Output the [x, y] coordinate of the center of the cell containing the given text.  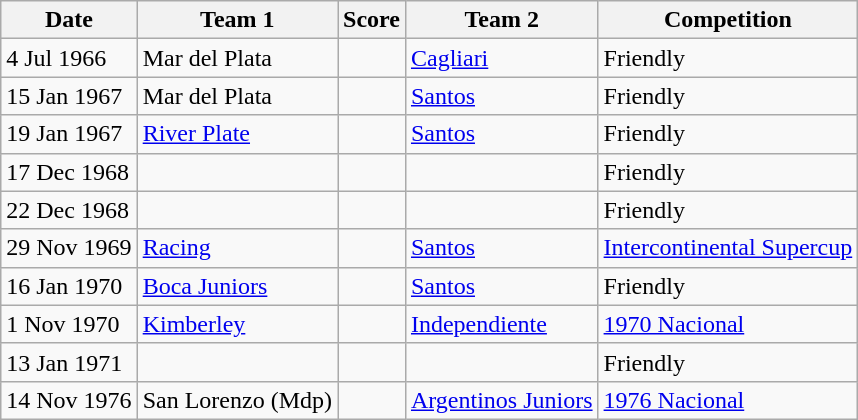
1976 Nacional [728, 400]
16 Jan 1970 [69, 286]
Date [69, 20]
Team 2 [502, 20]
Intercontinental Supercup [728, 248]
Team 1 [237, 20]
19 Jan 1967 [69, 134]
4 Jul 1966 [69, 58]
1970 Nacional [728, 324]
Boca Juniors [237, 286]
Score [372, 20]
15 Jan 1967 [69, 96]
Argentinos Juniors [502, 400]
San Lorenzo (Mdp) [237, 400]
1 Nov 1970 [69, 324]
22 Dec 1968 [69, 210]
29 Nov 1969 [69, 248]
Cagliari [502, 58]
17 Dec 1968 [69, 172]
13 Jan 1971 [69, 362]
Racing [237, 248]
14 Nov 1976 [69, 400]
Independiente [502, 324]
River Plate [237, 134]
Competition [728, 20]
Kimberley [237, 324]
